Capture the cell that displays the provided text and extract its [X, Y] central coordinate. 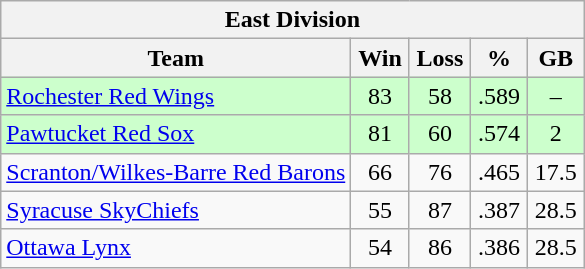
Ottawa Lynx [176, 248]
– [556, 96]
83 [380, 96]
81 [380, 134]
Pawtucket Red Sox [176, 134]
% [500, 58]
2 [556, 134]
58 [440, 96]
60 [440, 134]
54 [380, 248]
86 [440, 248]
87 [440, 210]
55 [380, 210]
GB [556, 58]
76 [440, 172]
Loss [440, 58]
Syracuse SkyChiefs [176, 210]
Win [380, 58]
66 [380, 172]
East Division [292, 20]
Scranton/Wilkes-Barre Red Barons [176, 172]
Rochester Red Wings [176, 96]
.386 [500, 248]
.387 [500, 210]
.574 [500, 134]
.589 [500, 96]
17.5 [556, 172]
Team [176, 58]
.465 [500, 172]
